Determine the [X, Y] coordinate at the center of the cell enclosing the given text.  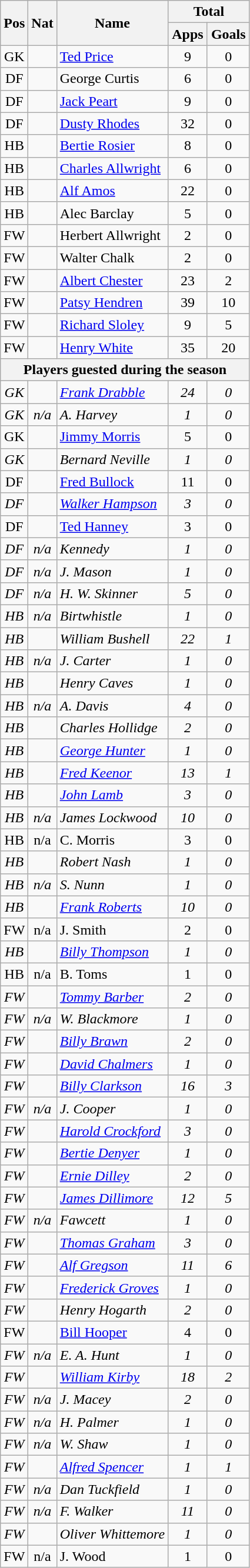
Billy Clarkson [112, 1086]
B. Toms [112, 974]
Walter Chalk [112, 258]
Henry White [112, 348]
Herbert Allwright [112, 235]
J. Wood [112, 1556]
Alf Amos [112, 191]
Fred Bullock [112, 482]
Alf Gregson [112, 1265]
Thomas Graham [112, 1243]
Birtwhistle [112, 616]
William Kirby [112, 1377]
David Chalmers [112, 1064]
George Curtis [112, 79]
Oliver Whittemore [112, 1534]
Ted Price [112, 56]
39 [188, 303]
Richard Sloley [112, 325]
W. Blackmore [112, 1019]
16 [188, 1086]
H. Palmer [112, 1422]
Fred Keenor [112, 773]
23 [188, 281]
Ted Hanney [112, 526]
Kennedy [112, 549]
A. Harvey [112, 415]
W. Shaw [112, 1444]
Dusty Rhodes [112, 124]
J. Carter [112, 661]
13 [188, 773]
J. Smith [112, 929]
Charles Hollidge [112, 728]
24 [188, 392]
Alfred Spencer [112, 1467]
Fawcett [112, 1220]
Jack Peart [112, 101]
12 [188, 1198]
Apps [188, 34]
Bertie Denyer [112, 1153]
Name [112, 23]
Frank Roberts [112, 907]
Bertie Rosier [112, 146]
Henry Hogarth [112, 1310]
Robert Nash [112, 862]
20 [228, 348]
8 [188, 146]
George Hunter [112, 750]
Total [209, 12]
James Lockwood [112, 818]
Jimmy Morris [112, 437]
Pos [14, 23]
J. Cooper [112, 1109]
Nat [42, 23]
Henry Caves [112, 683]
H. W. Skinner [112, 593]
James Dillimore [112, 1198]
18 [188, 1377]
Frederick Groves [112, 1287]
Walker Hampson [112, 504]
Patsy Hendren [112, 303]
Tommy Barber [112, 997]
35 [188, 348]
Charles Allwright [112, 168]
C. Morris [112, 840]
John Lamb [112, 795]
Frank Drabble [112, 392]
32 [188, 124]
A. Davis [112, 706]
Bernard Neville [112, 459]
J. Macey [112, 1400]
Bill Hooper [112, 1332]
Alec Barclay [112, 213]
S. Nunn [112, 885]
Albert Chester [112, 281]
Ernie Dilley [112, 1176]
F. Walker [112, 1512]
E. A. Hunt [112, 1355]
Harold Crockford [112, 1131]
Dan Tuckfield [112, 1489]
Billy Brawn [112, 1042]
Players guested during the season [125, 370]
William Bushell [112, 638]
J. Mason [112, 571]
Billy Thompson [112, 952]
Goals [228, 34]
